Return [x, y] of the center of cell containing provided text 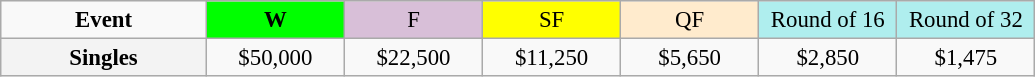
SF [552, 20]
$5,650 [690, 58]
Round of 16 [828, 20]
W [275, 20]
$11,250 [552, 58]
QF [690, 20]
$22,500 [413, 58]
Event [104, 20]
F [413, 20]
$1,475 [966, 58]
Singles [104, 58]
$50,000 [275, 58]
Round of 32 [966, 20]
$2,850 [828, 58]
